Output the [X, Y] coordinate of the center of the cell containing the given text.  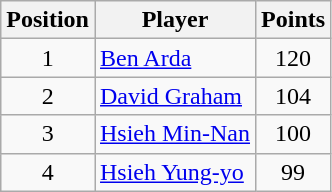
David Graham [174, 96]
Position [48, 20]
Points [294, 20]
2 [48, 96]
99 [294, 172]
Player [174, 20]
Hsieh Yung-yo [174, 172]
104 [294, 96]
120 [294, 58]
4 [48, 172]
Ben Arda [174, 58]
1 [48, 58]
3 [48, 134]
100 [294, 134]
Hsieh Min-Nan [174, 134]
